Find where the given text appears and provide that cell's center as [x, y] coordinate. 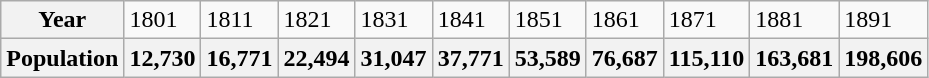
1811 [240, 20]
1851 [548, 20]
53,589 [548, 58]
12,730 [162, 58]
1801 [162, 20]
16,771 [240, 58]
1891 [884, 20]
1871 [706, 20]
1831 [394, 20]
76,687 [624, 58]
1881 [794, 20]
Year [62, 20]
37,771 [470, 58]
198,606 [884, 58]
163,681 [794, 58]
31,047 [394, 58]
115,110 [706, 58]
22,494 [316, 58]
Population [62, 58]
1841 [470, 20]
1821 [316, 20]
1861 [624, 20]
